Determine the (x, y) coordinate at the center of the cell enclosing the given text.  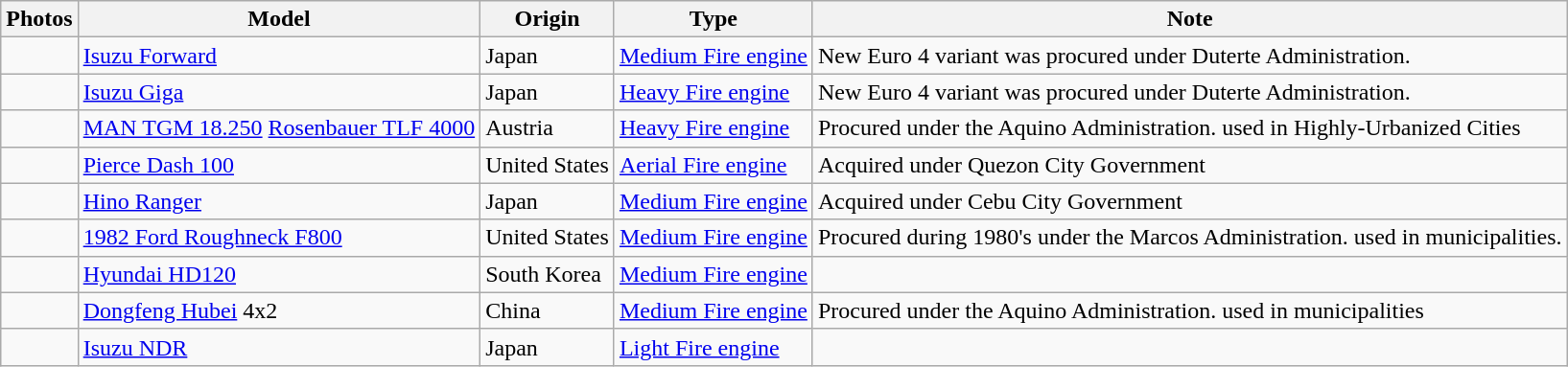
Type (714, 19)
Origin (548, 19)
Model (279, 19)
Acquired under Cebu City Government (1189, 201)
Hino Ranger (279, 201)
Light Fire engine (714, 347)
Dongfeng Hubei 4x2 (279, 310)
Note (1189, 19)
China (548, 310)
Hyundai HD120 (279, 274)
Isuzu Forward (279, 56)
Procured during 1980's under the Marcos Administration. used in municipalities. (1189, 238)
Procured under the Aquino Administration. used in municipalities (1189, 310)
South Korea (548, 274)
Isuzu NDR (279, 347)
Pierce Dash 100 (279, 165)
Austria (548, 128)
Photos (39, 19)
Aerial Fire engine (714, 165)
1982 Ford Roughneck F800 (279, 238)
MAN TGM 18.250 Rosenbauer TLF 4000 (279, 128)
Acquired under Quezon City Government (1189, 165)
Procured under the Aquino Administration. used in Highly-Urbanized Cities (1189, 128)
Isuzu Giga (279, 92)
